For the text-containing cell, return its midpoint in [x, y] coordinate format. 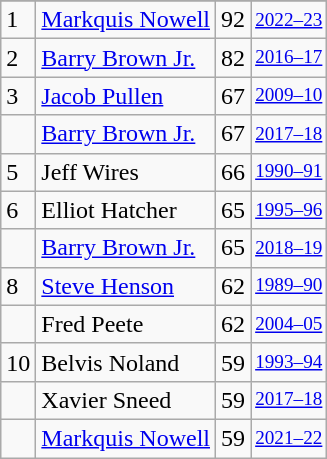
2018–19 [289, 248]
Elliot Hatcher [126, 210]
2022–23 [289, 20]
66 [234, 172]
2016–17 [289, 58]
5 [18, 172]
1990–91 [289, 172]
92 [234, 20]
Belvis Noland [126, 362]
Jeff Wires [126, 172]
1995–96 [289, 210]
1993–94 [289, 362]
Jacob Pullen [126, 96]
1 [18, 20]
8 [18, 286]
6 [18, 210]
Xavier Sneed [126, 400]
Fred Peete [126, 324]
1989–90 [289, 286]
82 [234, 58]
2004–05 [289, 324]
2 [18, 58]
10 [18, 362]
2009–10 [289, 96]
2021–22 [289, 438]
Steve Henson [126, 286]
3 [18, 96]
